Detect which cell encompasses the target text, then output its (X, Y) center coordinate. 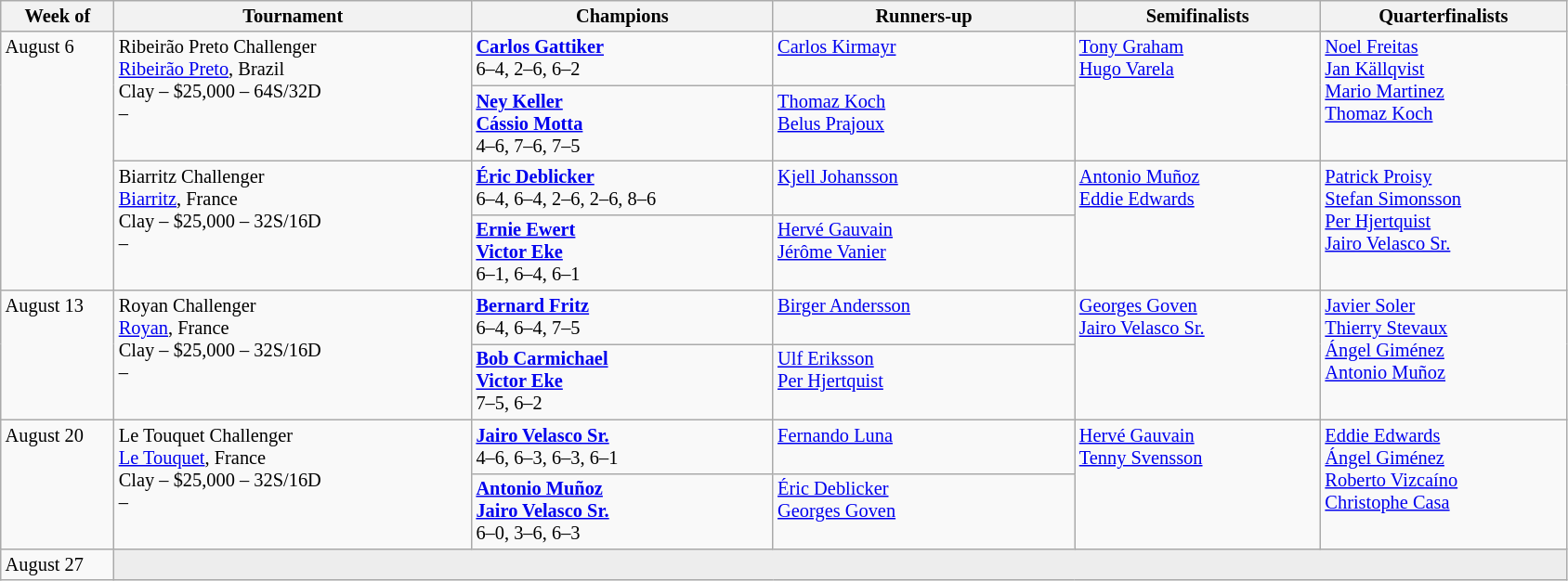
Semifinalists (1198, 16)
Carlos Gattiker 6–4, 2–6, 6–2 (622, 58)
Georges Goven Jairo Velasco Sr. (1198, 355)
August 27 (58, 564)
Quarterfinalists (1444, 16)
Eddie Edwards Ángel Giménez Roberto Vizcaíno Christophe Casa (1444, 484)
August 6 (58, 161)
Ulf Eriksson Per Hjertquist (923, 381)
Patrick Proisy Stefan Simonsson Per Hjertquist Jairo Velasco Sr. (1444, 225)
Hervé Gauvain Tenny Svensson (1198, 484)
Bob Carmichael Victor Eke7–5, 6–2 (622, 381)
Ernie Ewert Victor Eke6–1, 6–4, 6–1 (622, 252)
Carlos Kirmayr (923, 58)
Ney Keller Cássio Motta4–6, 7–6, 7–5 (622, 123)
Champions (622, 16)
Éric Deblicker 6–4, 6–4, 2–6, 2–6, 8–6 (622, 187)
Noel Freitas Jan Källqvist Mario Martinez Thomaz Koch (1444, 97)
Week of (58, 16)
Thomaz Koch Belus Prajoux (923, 123)
Tournament (294, 16)
Javier Soler Thierry Stevaux Ángel Giménez Antonio Muñoz (1444, 355)
Birger Andersson (923, 317)
Jairo Velasco Sr. 4–6, 6–3, 6–3, 6–1 (622, 446)
August 20 (58, 484)
Tony Graham Hugo Varela (1198, 97)
Éric Deblicker Georges Goven (923, 511)
Bernard Fritz 6–4, 6–4, 7–5 (622, 317)
Hervé Gauvain Jérôme Vanier (923, 252)
Fernando Luna (923, 446)
Biarritz Challenger Biarritz, FranceClay – $25,000 – 32S/16D – (294, 225)
Kjell Johansson (923, 187)
Royan Challenger Royan, FranceClay – $25,000 – 32S/16D – (294, 355)
Runners-up (923, 16)
Le Touquet Challenger Le Touquet, FranceClay – $25,000 – 32S/16D – (294, 484)
Ribeirão Preto Challenger Ribeirão Preto, BrazilClay – $25,000 – 64S/32D – (294, 97)
Antonio Muñoz Jairo Velasco Sr.6–0, 3–6, 6–3 (622, 511)
August 13 (58, 355)
Antonio Muñoz Eddie Edwards (1198, 225)
